Identify which cell holds the provided text, then report its [X, Y] central coordinate. 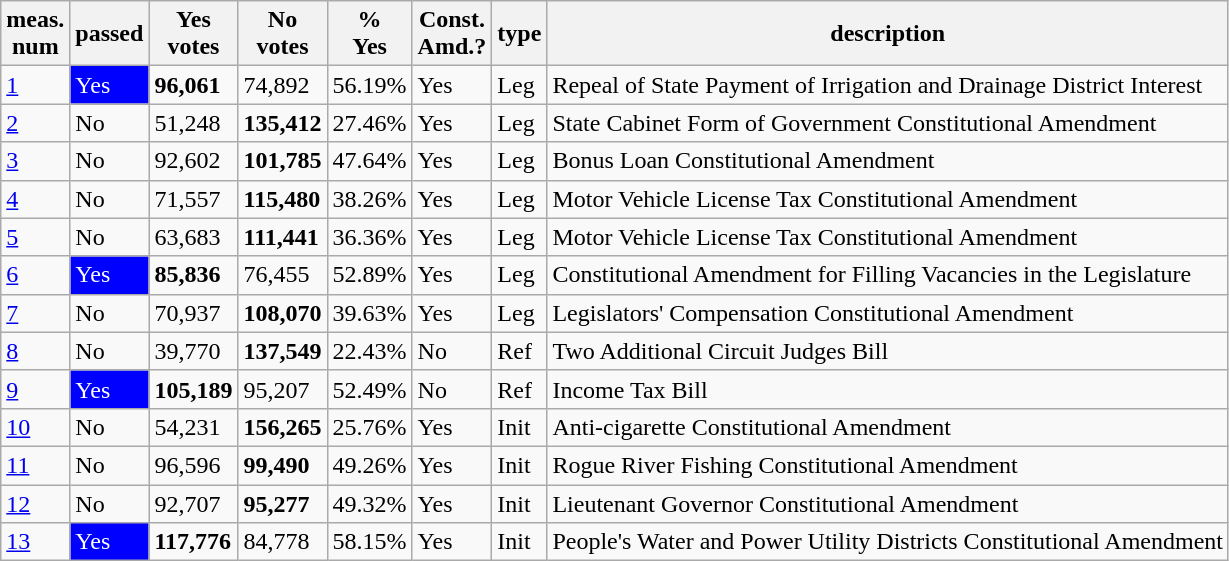
People's Water and Power Utility Districts Constitutional Amendment [888, 542]
Yesvotes [194, 34]
11 [36, 465]
101,785 [282, 161]
39,770 [194, 351]
Two Additional Circuit Judges Bill [888, 351]
Bonus Loan Constitutional Amendment [888, 161]
25.76% [370, 427]
95,277 [282, 503]
Anti-cigarette Constitutional Amendment [888, 427]
Repeal of State Payment of Irrigation and Drainage District Interest [888, 85]
36.36% [370, 237]
52.89% [370, 275]
96,061 [194, 85]
71,557 [194, 199]
4 [36, 199]
95,207 [282, 389]
5 [36, 237]
type [520, 34]
12 [36, 503]
Constitutional Amendment for Filling Vacancies in the Legislature [888, 275]
63,683 [194, 237]
Rogue River Fishing Constitutional Amendment [888, 465]
84,778 [282, 542]
6 [36, 275]
meas.num [36, 34]
76,455 [282, 275]
Lieutenant Governor Constitutional Amendment [888, 503]
135,412 [282, 123]
description [888, 34]
92,707 [194, 503]
13 [36, 542]
74,892 [282, 85]
156,265 [282, 427]
85,836 [194, 275]
47.64% [370, 161]
passed [110, 34]
Income Tax Bill [888, 389]
8 [36, 351]
52.49% [370, 389]
7 [36, 313]
27.46% [370, 123]
58.15% [370, 542]
Legislators' Compensation Constitutional Amendment [888, 313]
96,596 [194, 465]
22.43% [370, 351]
111,441 [282, 237]
9 [36, 389]
Novotes [282, 34]
115,480 [282, 199]
49.26% [370, 465]
10 [36, 427]
State Cabinet Form of Government Constitutional Amendment [888, 123]
1 [36, 85]
3 [36, 161]
117,776 [194, 542]
Const.Amd.? [452, 34]
51,248 [194, 123]
70,937 [194, 313]
39.63% [370, 313]
54,231 [194, 427]
137,549 [282, 351]
92,602 [194, 161]
2 [36, 123]
%Yes [370, 34]
56.19% [370, 85]
38.26% [370, 199]
108,070 [282, 313]
49.32% [370, 503]
105,189 [194, 389]
99,490 [282, 465]
